Determine the [X, Y] coordinate at the center of the cell enclosing the given text.  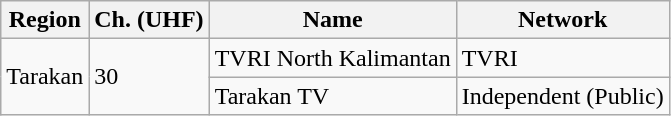
TVRI North Kalimantan [332, 58]
TVRI [562, 58]
Ch. (UHF) [149, 20]
Tarakan TV [332, 96]
Tarakan [45, 77]
Independent (Public) [562, 96]
30 [149, 77]
Network [562, 20]
Name [332, 20]
Region [45, 20]
